Identify which cell holds the provided text, then report its [X, Y] central coordinate. 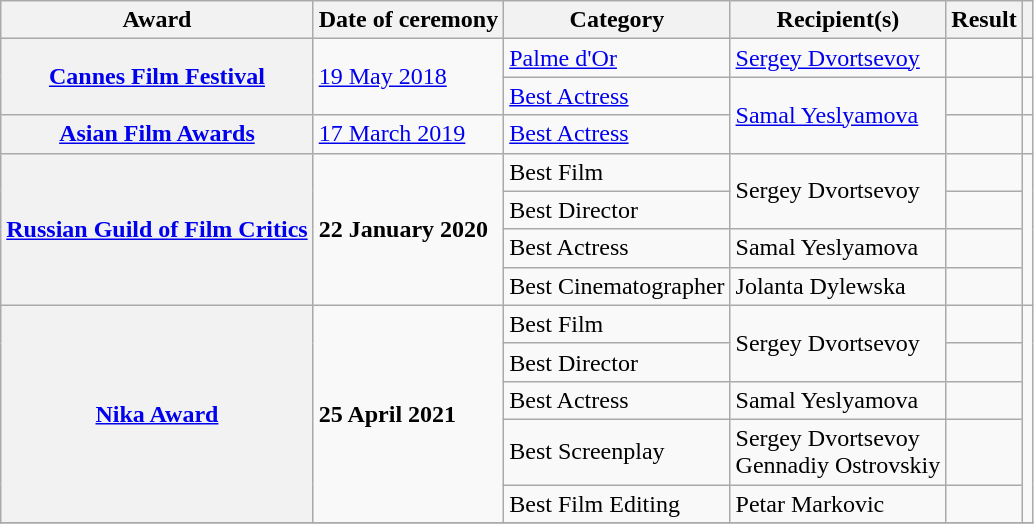
Sergey DvortsevoyGennadiy Ostrovskiy [838, 452]
Asian Film Awards [157, 134]
Category [617, 20]
Date of ceremony [408, 20]
22 January 2020 [408, 229]
17 March 2019 [408, 134]
Best Film Editing [617, 503]
Cannes Film Festival [157, 77]
Petar Markovic [838, 503]
Best Screenplay [617, 452]
Recipient(s) [838, 20]
Award [157, 20]
25 April 2021 [408, 414]
Result [984, 20]
Palme d'Or [617, 58]
Jolanta Dylewska [838, 286]
19 May 2018 [408, 77]
Russian Guild of Film Critics [157, 229]
Best Cinematographer [617, 286]
Nika Award [157, 414]
